For the text-containing cell, return its midpoint in (X, Y) coordinate format. 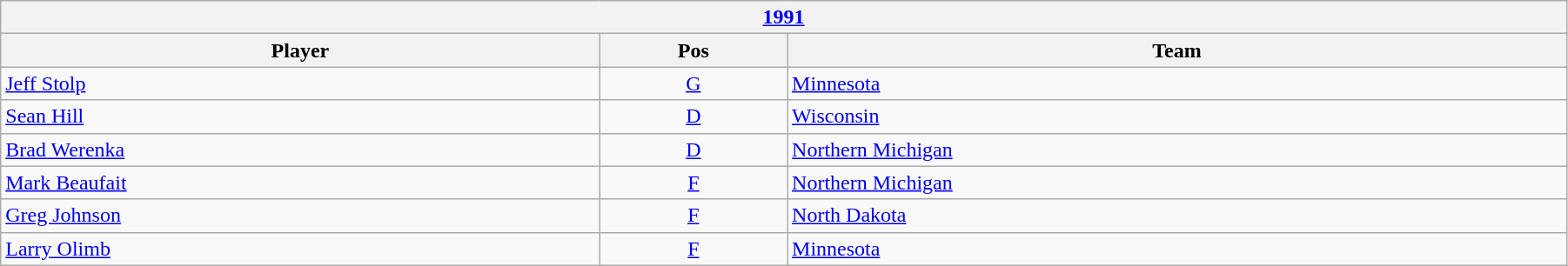
Mark Beaufait (300, 183)
Player (300, 50)
1991 (784, 17)
Brad Werenka (300, 150)
Greg Johnson (300, 216)
Sean Hill (300, 116)
Larry Olimb (300, 249)
Wisconsin (1177, 116)
Team (1177, 50)
Jeff Stolp (300, 83)
G (693, 83)
Pos (693, 50)
North Dakota (1177, 216)
